Extract the [X, Y] coordinate from the center of the cell holding the provided text.  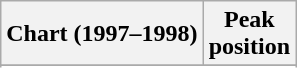
Chart (1997–1998) [102, 34]
Peakposition [249, 34]
